Identify which cell holds the provided text, then report its (x, y) central coordinate. 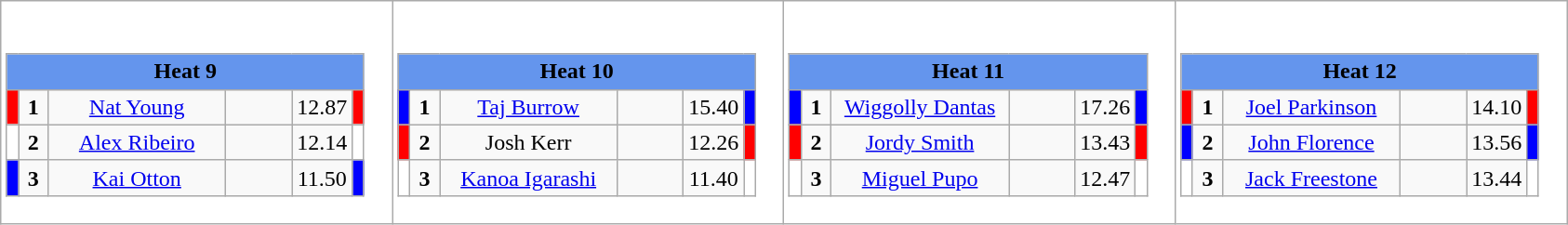
John Florence (1311, 142)
12.47 (1105, 178)
Josh Kerr (528, 142)
Kanoa Igarashi (528, 178)
Heat 9 (185, 72)
Heat 10 (577, 72)
12.26 (714, 142)
Wiggolly Dantas (921, 107)
12.14 (322, 142)
Heat 11 (968, 72)
Heat 12 (1360, 72)
14.10 (1497, 107)
Kai Otton (138, 178)
15.40 (714, 107)
Joel Parkinson (1311, 107)
17.26 (1105, 107)
13.56 (1497, 142)
Taj Burrow (528, 107)
Jack Freestone (1311, 178)
11.40 (714, 178)
11.50 (322, 178)
Jordy Smith (921, 142)
12.87 (322, 107)
Heat 12 1 Joel Parkinson 14.10 2 John Florence 13.56 3 Jack Freestone 13.44 (1371, 112)
13.44 (1497, 178)
Heat 10 1 Taj Burrow 15.40 2 Josh Kerr 12.26 3 Kanoa Igarashi 11.40 (588, 112)
13.43 (1105, 142)
Nat Young (138, 107)
Heat 9 1 Nat Young 12.87 2 Alex Ribeiro 12.14 3 Kai Otton 11.50 (197, 112)
Heat 11 1 Wiggolly Dantas 17.26 2 Jordy Smith 13.43 3 Miguel Pupo 12.47 (980, 112)
Miguel Pupo (921, 178)
Alex Ribeiro (138, 142)
